From the cell containing the given text, extract its center point as (x, y) coordinate. 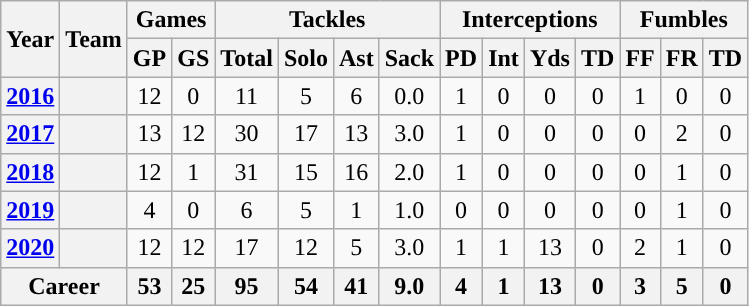
PD (462, 58)
Yds (550, 58)
2018 (30, 172)
Career (64, 286)
54 (306, 286)
Int (504, 58)
Team (94, 39)
Sack (409, 58)
9.0 (409, 286)
30 (247, 134)
0.0 (409, 96)
2019 (30, 210)
1.0 (409, 210)
FR (682, 58)
Year (30, 39)
15 (306, 172)
95 (247, 286)
11 (247, 96)
2016 (30, 96)
16 (356, 172)
25 (194, 286)
3 (640, 286)
Fumbles (684, 20)
53 (149, 286)
Total (247, 58)
FF (640, 58)
Solo (306, 58)
Games (170, 20)
31 (247, 172)
Ast (356, 58)
41 (356, 286)
GS (194, 58)
Interceptions (530, 20)
2020 (30, 248)
2.0 (409, 172)
Tackles (328, 20)
GP (149, 58)
2017 (30, 134)
